Determine the (x, y) coordinate at the center of the cell enclosing the given text.  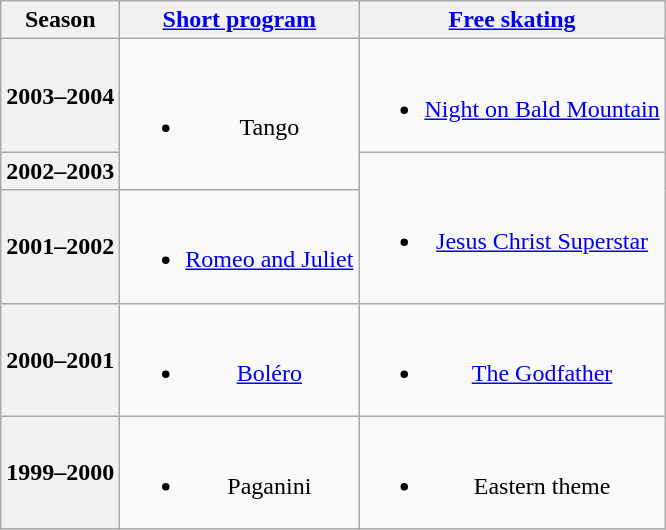
2000–2001 (60, 360)
Jesus Christ Superstar (512, 228)
Short program (240, 20)
Boléro (240, 360)
Season (60, 20)
Romeo and Juliet (240, 246)
Night on Bald Mountain (512, 96)
The Godfather (512, 360)
Eastern theme (512, 472)
Tango (240, 114)
2003–2004 (60, 96)
2001–2002 (60, 246)
1999–2000 (60, 472)
Paganini (240, 472)
Free skating (512, 20)
2002–2003 (60, 171)
